Capture the cell that displays the provided text and extract its [X, Y] central coordinate. 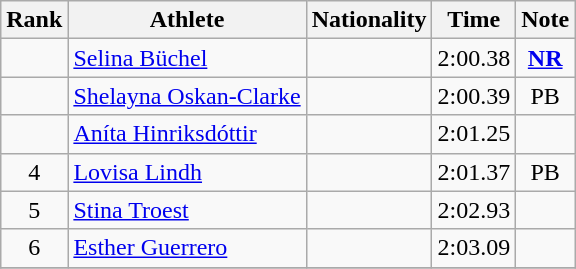
2:01.25 [474, 134]
Nationality [369, 20]
2:03.09 [474, 248]
Time [474, 20]
Stina Troest [187, 210]
Shelayna Oskan-Clarke [187, 96]
5 [34, 210]
2:01.37 [474, 172]
Athlete [187, 20]
NR [546, 58]
Rank [34, 20]
Selina Büchel [187, 58]
Aníta Hinriksdóttir [187, 134]
2:00.39 [474, 96]
2:00.38 [474, 58]
Esther Guerrero [187, 248]
4 [34, 172]
Note [546, 20]
Lovisa Lindh [187, 172]
2:02.93 [474, 210]
6 [34, 248]
